Identify which cell holds the provided text, then report its (X, Y) central coordinate. 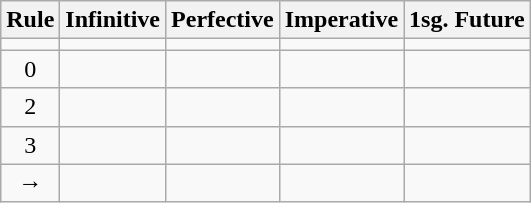
0 (30, 69)
→ (30, 183)
Imperative (341, 20)
Infinitive (113, 20)
Perfective (223, 20)
1sg. Future (468, 20)
2 (30, 107)
Rule (30, 20)
3 (30, 145)
